Detect which cell encompasses the target text, then output its [X, Y] center coordinate. 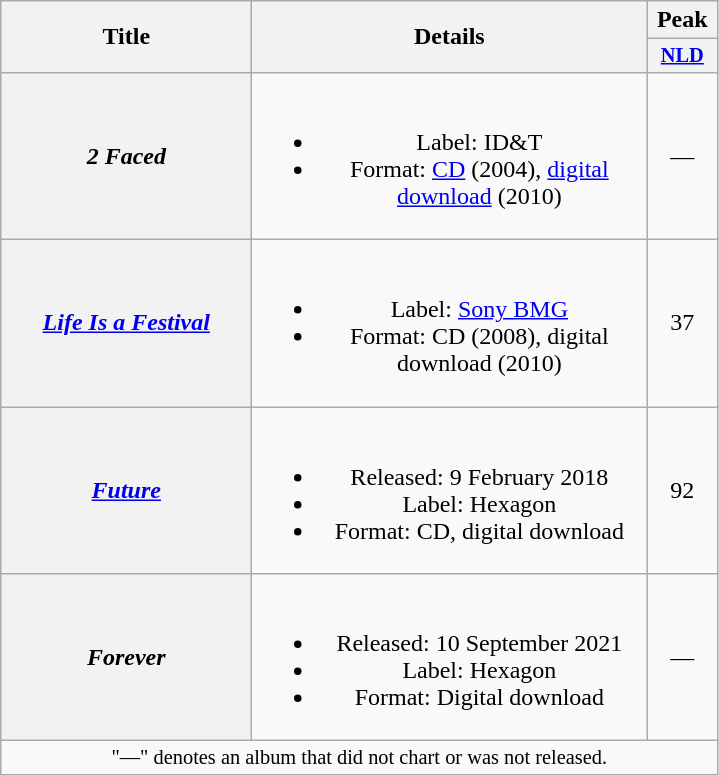
Peak [682, 20]
Label: Sony BMGFormat: CD (2008), digital download (2010) [450, 324]
92 [682, 490]
Title [126, 37]
Label: ID&TFormat: CD (2004), digital download (2010) [450, 156]
Details [450, 37]
Life Is a Festival [126, 324]
37 [682, 324]
NLD [682, 56]
2 Faced [126, 156]
Forever [126, 658]
"—" denotes an album that did not chart or was not released. [360, 758]
Released: 9 February 2018Label: HexagonFormat: CD, digital download [450, 490]
Released: 10 September 2021Label: HexagonFormat: Digital download [450, 658]
Future [126, 490]
